Find where the given text appears and provide that cell's center as (X, Y) coordinate. 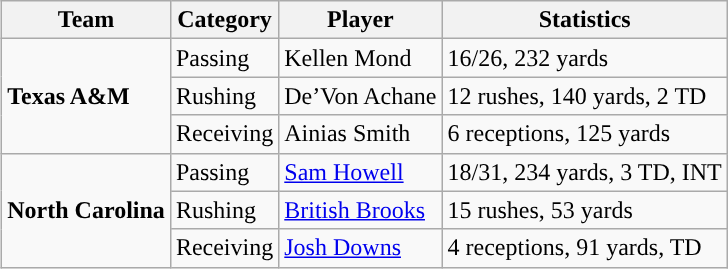
18/31, 234 yards, 3 TD, INT (584, 172)
Josh Downs (360, 248)
British Brooks (360, 210)
16/26, 232 yards (584, 58)
North Carolina (86, 210)
Ainias Smith (360, 134)
Category (224, 20)
12 rushes, 140 yards, 2 TD (584, 96)
6 receptions, 125 yards (584, 134)
Statistics (584, 20)
De’Von Achane (360, 96)
Player (360, 20)
Kellen Mond (360, 58)
4 receptions, 91 yards, TD (584, 248)
15 rushes, 53 yards (584, 210)
Texas A&M (86, 96)
Sam Howell (360, 172)
Team (86, 20)
